Output the [X, Y] coordinate of the center of the cell containing the given text.  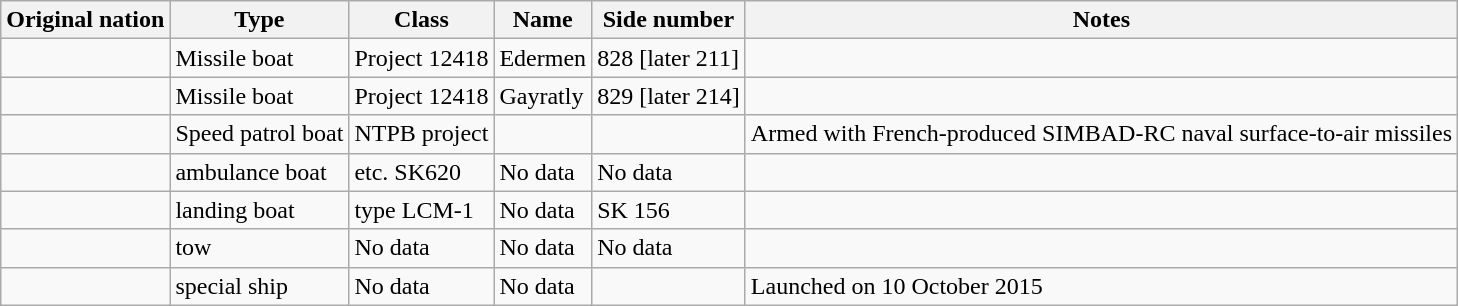
Original nation [86, 20]
Side number [669, 20]
Name [543, 20]
type LCM-1 [422, 210]
828 [later 211] [669, 58]
Type [260, 20]
Class [422, 20]
special ship [260, 286]
Notes [1101, 20]
landing boat [260, 210]
Armed with French-produced SIMBAD-RC naval surface-to-air missiles [1101, 134]
SK 156 [669, 210]
Speed patrol boat [260, 134]
tow [260, 248]
Edermen [543, 58]
etc. SK620 [422, 172]
Launched on 10 October 2015 [1101, 286]
ambulance boat [260, 172]
829 [later 214] [669, 96]
Gayratly [543, 96]
NTPB project [422, 134]
